Output the [X, Y] coordinate of the center of the cell containing the given text.  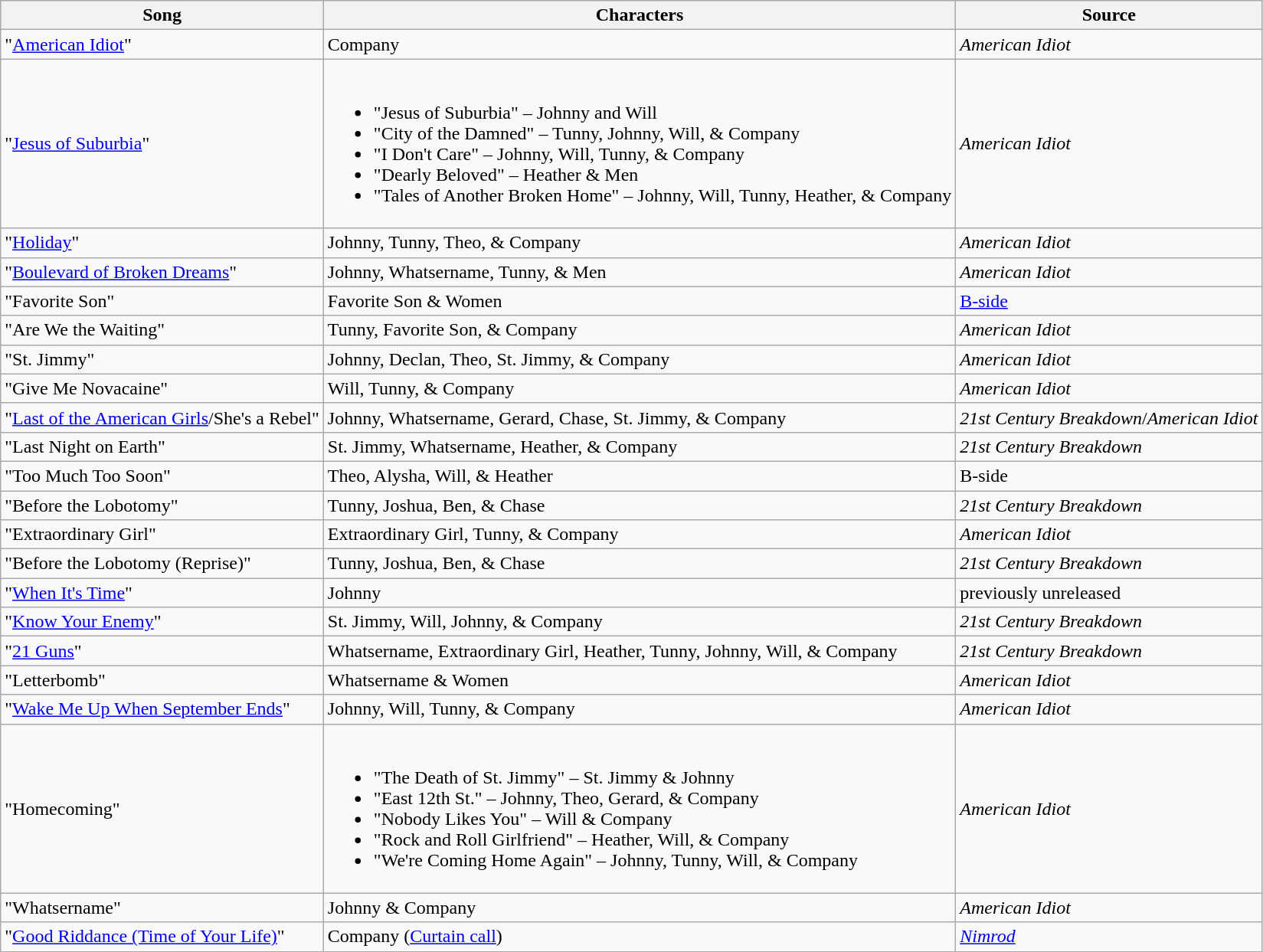
"Favorite Son" [162, 301]
Characters [639, 15]
"Wake Me Up When September Ends" [162, 709]
Company [639, 44]
Theo, Alysha, Will, & Heather [639, 476]
Johnny, Whatsername, Tunny, & Men [639, 272]
"Jesus of Suburbia" [162, 144]
Source [1109, 15]
"Homecoming" [162, 809]
"Last Night on Earth" [162, 447]
"Before the Lobotomy (Reprise)" [162, 564]
"Good Riddance (Time of Your Life)" [162, 937]
Johnny, Tunny, Theo, & Company [639, 243]
"St. Jimmy" [162, 359]
"When It's Time" [162, 593]
St. Jimmy, Whatsername, Heather, & Company [639, 447]
"Are We the Waiting" [162, 330]
"Boulevard of Broken Dreams" [162, 272]
"American Idiot" [162, 44]
"Letterbomb" [162, 680]
Will, Tunny, & Company [639, 388]
Johnny, Declan, Theo, St. Jimmy, & Company [639, 359]
Company (Curtain call) [639, 937]
"Whatsername" [162, 908]
Johnny & Company [639, 908]
Song [162, 15]
Johnny [639, 593]
21st Century Breakdown/American Idiot [1109, 417]
"Give Me Novacaine" [162, 388]
Extraordinary Girl, Tunny, & Company [639, 535]
"Too Much Too Soon" [162, 476]
"Before the Lobotomy" [162, 505]
"Holiday" [162, 243]
St. Jimmy, Will, Johnny, & Company [639, 622]
Favorite Son & Women [639, 301]
"Extraordinary Girl" [162, 535]
Johnny, Whatsername, Gerard, Chase, St. Jimmy, & Company [639, 417]
"Last of the American Girls/She's a Rebel" [162, 417]
previously unreleased [1109, 593]
Whatsername, Extraordinary Girl, Heather, Tunny, Johnny, Will, & Company [639, 651]
Johnny, Will, Tunny, & Company [639, 709]
"21 Guns" [162, 651]
Whatsername & Women [639, 680]
Tunny, Favorite Son, & Company [639, 330]
Nimrod [1109, 937]
"Know Your Enemy" [162, 622]
